Extract the [X, Y] coordinate from the center of the cell holding the provided text.  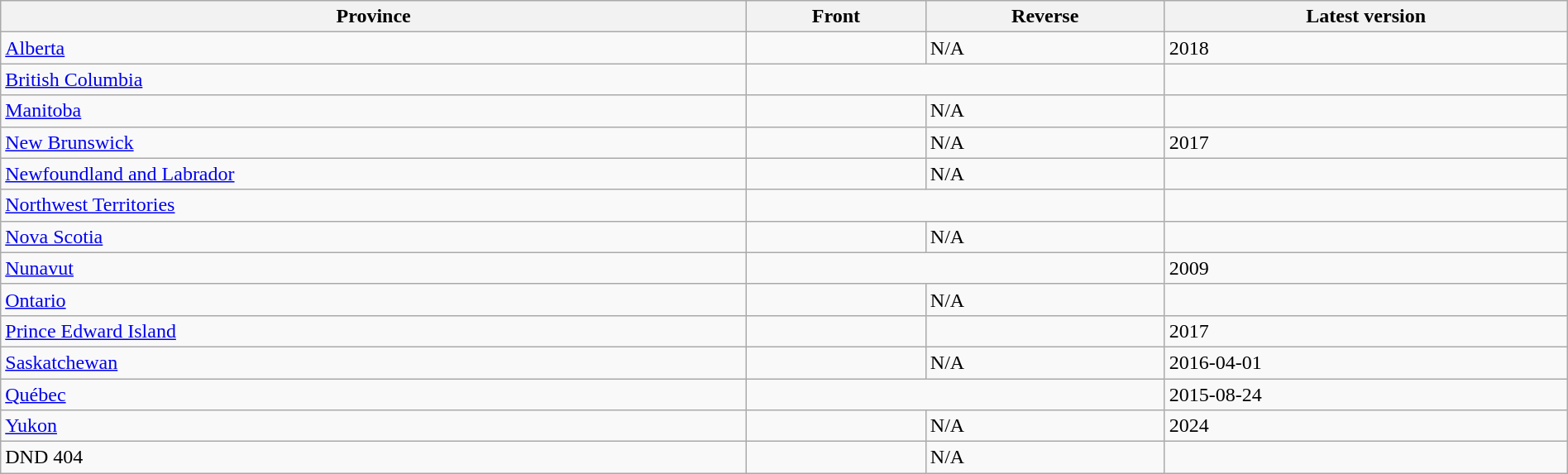
Yukon [374, 426]
2018 [1366, 48]
Nova Scotia [374, 237]
Manitoba [374, 111]
British Columbia [374, 79]
New Brunswick [374, 142]
Front [837, 17]
Latest version [1366, 17]
Ontario [374, 299]
Newfoundland and Labrador [374, 174]
Nunavut [374, 268]
Québec [374, 395]
Prince Edward Island [374, 331]
Northwest Territories [374, 205]
Saskatchewan [374, 362]
DND 404 [374, 457]
Alberta [374, 48]
2016-04-01 [1366, 362]
Province [374, 17]
Reverse [1045, 17]
2024 [1366, 426]
2015-08-24 [1366, 395]
2009 [1366, 268]
